Determine the [x, y] coordinate at the center of the cell enclosing the given text.  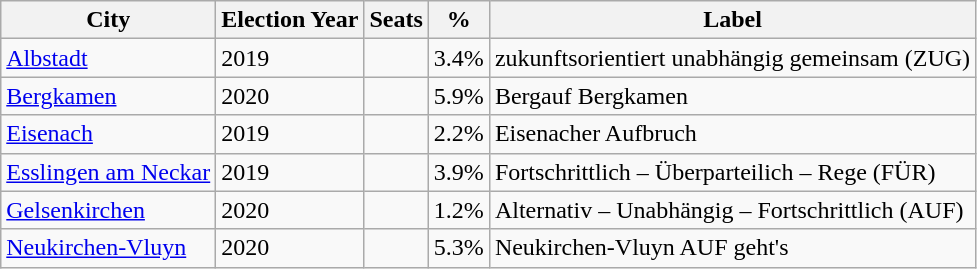
Gelsenkirchen [108, 210]
Esslingen am Neckar [108, 172]
Neukirchen-Vluyn AUF geht's [732, 248]
Seats [396, 20]
Fortschrittlich – Überparteilich – Rege (FÜR) [732, 172]
zukunftsorientiert unabhängig gemeinsam (ZUG) [732, 58]
Albstadt [108, 58]
Eisenach [108, 134]
2.2% [458, 134]
1.2% [458, 210]
3.4% [458, 58]
5.3% [458, 248]
3.9% [458, 172]
City [108, 20]
% [458, 20]
Eisenacher Aufbruch [732, 134]
Neukirchen-Vluyn [108, 248]
Election Year [290, 20]
Label [732, 20]
Bergkamen [108, 96]
Alternativ – Unabhängig – Fortschrittlich (AUF) [732, 210]
Bergauf Bergkamen [732, 96]
5.9% [458, 96]
